Search for the cell housing the specified text and yield its [x, y] center coordinate. 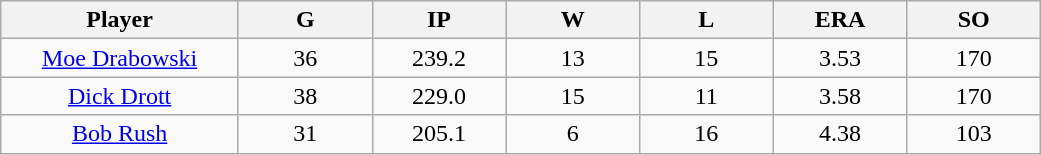
Dick Drott [120, 96]
103 [974, 134]
SO [974, 20]
L [706, 20]
Player [120, 20]
4.38 [840, 134]
229.0 [439, 96]
239.2 [439, 58]
16 [706, 134]
31 [305, 134]
36 [305, 58]
W [573, 20]
3.58 [840, 96]
13 [573, 58]
3.53 [840, 58]
IP [439, 20]
Bob Rush [120, 134]
ERA [840, 20]
38 [305, 96]
205.1 [439, 134]
11 [706, 96]
Moe Drabowski [120, 58]
6 [573, 134]
G [305, 20]
